Return the [x, y] coordinate for the center point of the cell that contains the specified text.  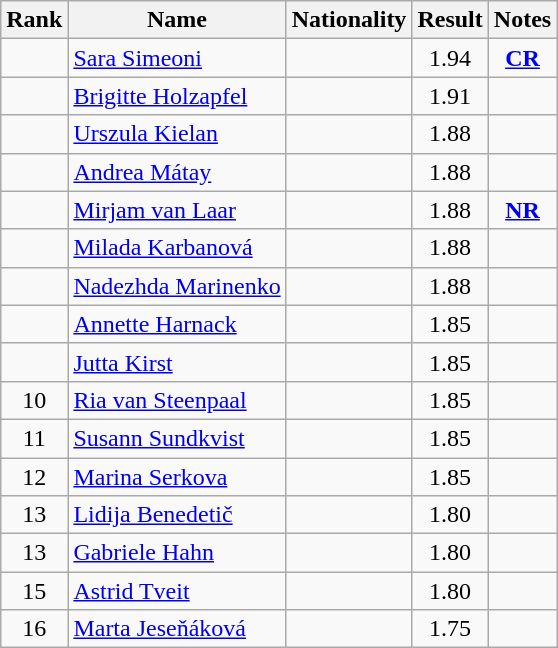
Astrid Tveit [177, 591]
11 [34, 438]
Mirjam van Laar [177, 210]
Lidija Benedetič [177, 515]
Gabriele Hahn [177, 553]
Annette Harnack [177, 324]
1.91 [450, 96]
Marina Serkova [177, 477]
1.94 [450, 58]
Jutta Kirst [177, 362]
Brigitte Holzapfel [177, 96]
Nadezhda Marinenko [177, 286]
10 [34, 400]
CR [522, 58]
Urszula Kielan [177, 134]
15 [34, 591]
NR [522, 210]
Susann Sundkvist [177, 438]
Name [177, 20]
Milada Karbanová [177, 248]
Marta Jeseňáková [177, 629]
1.75 [450, 629]
Nationality [349, 20]
Rank [34, 20]
Sara Simeoni [177, 58]
Ria van Steenpaal [177, 400]
Result [450, 20]
Andrea Mátay [177, 172]
16 [34, 629]
Notes [522, 20]
12 [34, 477]
